Return the [X, Y] coordinate for the center point of the cell that contains the specified text.  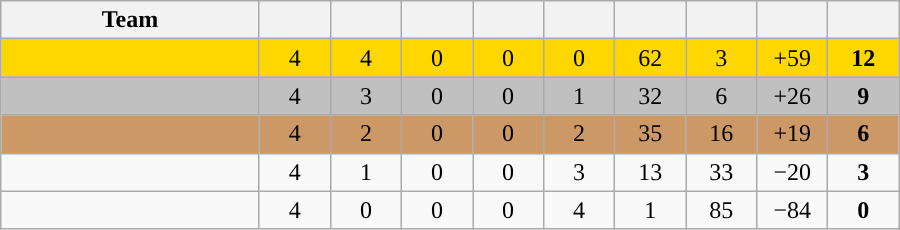
−20 [792, 172]
−84 [792, 210]
62 [650, 58]
16 [722, 134]
+59 [792, 58]
12 [864, 58]
Team [130, 20]
35 [650, 134]
+19 [792, 134]
33 [722, 172]
32 [650, 96]
13 [650, 172]
+26 [792, 96]
85 [722, 210]
9 [864, 96]
